Extract the (x, y) coordinate from the center of the cell holding the provided text.  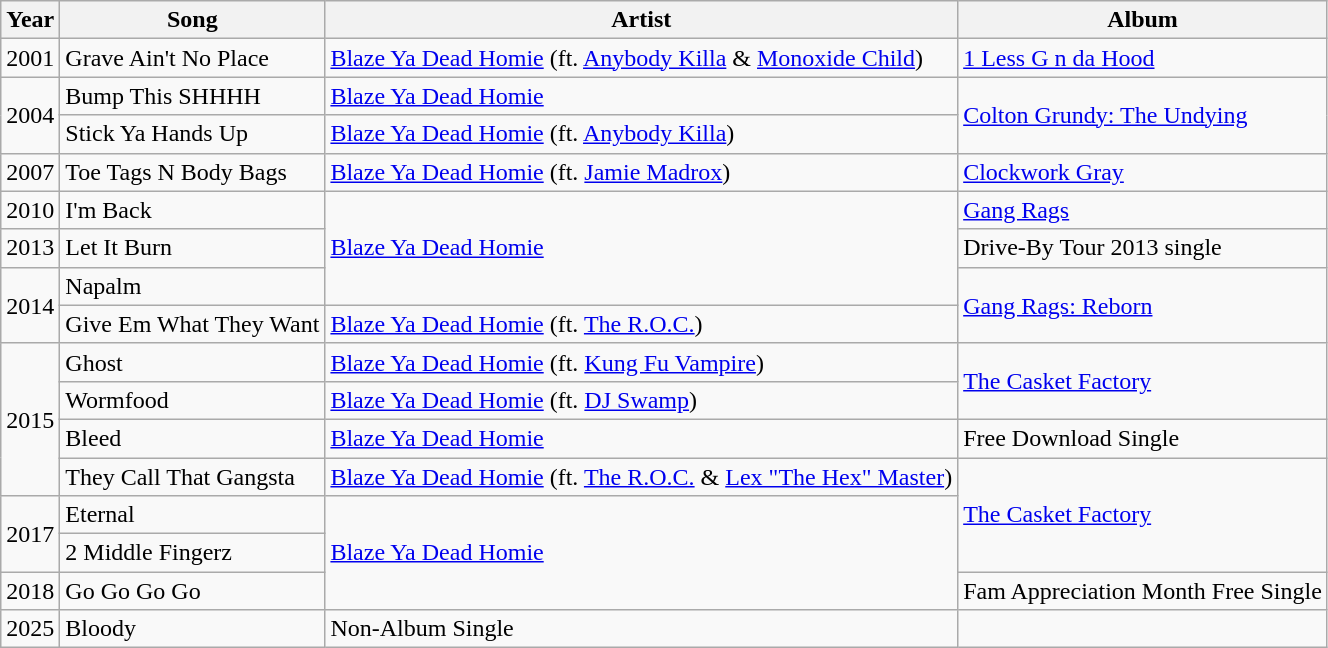
2013 (30, 248)
Grave Ain't No Place (192, 58)
Ghost (192, 362)
1 Less G n da Hood (1143, 58)
2014 (30, 305)
Wormfood (192, 400)
Gang Rags (1143, 210)
Blaze Ya Dead Homie (ft. DJ Swamp) (642, 400)
2 Middle Fingerz (192, 553)
2015 (30, 419)
Artist (642, 20)
Blaze Ya Dead Homie (ft. The R.O.C.) (642, 324)
Blaze Ya Dead Homie (ft. Anybody Killa & Monoxide Child) (642, 58)
They Call That Gangsta (192, 477)
2004 (30, 115)
Song (192, 20)
Bloody (192, 629)
Colton Grundy: The Undying (1143, 115)
Give Em What They Want (192, 324)
2010 (30, 210)
Go Go Go Go (192, 591)
Free Download Single (1143, 438)
Let It Burn (192, 248)
Blaze Ya Dead Homie (ft. Kung Fu Vampire) (642, 362)
Bump This SHHHH (192, 96)
I'm Back (192, 210)
Clockwork Gray (1143, 172)
Blaze Ya Dead Homie (ft. Anybody Killa) (642, 134)
Non-Album Single (642, 629)
Blaze Ya Dead Homie (ft. The R.O.C. & Lex "The Hex" Master) (642, 477)
Napalm (192, 286)
2017 (30, 534)
2007 (30, 172)
Year (30, 20)
Blaze Ya Dead Homie (ft. Jamie Madrox) (642, 172)
Stick Ya Hands Up (192, 134)
Bleed (192, 438)
Drive-By Tour 2013 single (1143, 248)
2025 (30, 629)
Album (1143, 20)
2001 (30, 58)
Gang Rags: Reborn (1143, 305)
Fam Appreciation Month Free Single (1143, 591)
2018 (30, 591)
Toe Tags N Body Bags (192, 172)
Eternal (192, 515)
